Search for the cell housing the specified text and yield its (x, y) center coordinate. 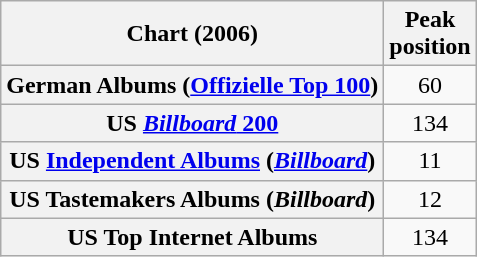
12 (430, 199)
US Billboard 200 (192, 123)
11 (430, 161)
US Top Internet Albums (192, 237)
60 (430, 85)
US Tastemakers Albums (Billboard) (192, 199)
Peakposition (430, 34)
German Albums (Offizielle Top 100) (192, 85)
Chart (2006) (192, 34)
US Independent Albums (Billboard) (192, 161)
